Locate the cell with the specified text and output its (x, y) center coordinate. 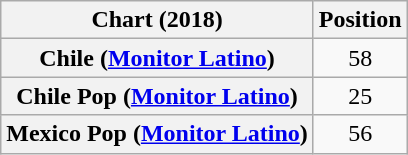
58 (360, 58)
56 (360, 134)
Position (360, 20)
Chile Pop (Monitor Latino) (158, 96)
Chile (Monitor Latino) (158, 58)
Mexico Pop (Monitor Latino) (158, 134)
Chart (2018) (158, 20)
25 (360, 96)
